Pinpoint the cell where the given text exists, returning its (x, y) midpoint coordinate. 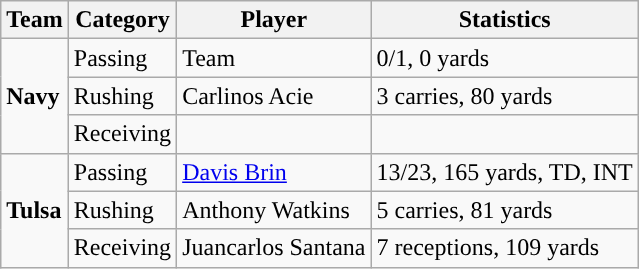
Category (122, 20)
0/1, 0 yards (504, 58)
Juancarlos Santana (274, 248)
Anthony Watkins (274, 210)
Carlinos Acie (274, 96)
Navy (35, 96)
Davis Brin (274, 172)
Player (274, 20)
3 carries, 80 yards (504, 96)
13/23, 165 yards, TD, INT (504, 172)
Statistics (504, 20)
5 carries, 81 yards (504, 210)
Tulsa (35, 210)
7 receptions, 109 yards (504, 248)
